Capture the cell that displays the provided text and extract its (x, y) central coordinate. 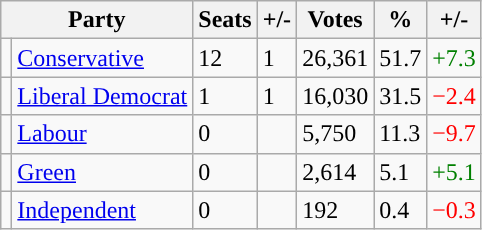
−0.3 (454, 210)
Independent (102, 210)
Liberal Democrat (102, 96)
Green (102, 172)
Party (97, 20)
51.7 (400, 58)
Labour (102, 134)
192 (336, 210)
12 (225, 58)
26,361 (336, 58)
Votes (336, 20)
2,614 (336, 172)
+7.3 (454, 58)
Conservative (102, 58)
11.3 (400, 134)
Seats (225, 20)
0.4 (400, 210)
5.1 (400, 172)
5,750 (336, 134)
16,030 (336, 96)
31.5 (400, 96)
−9.7 (454, 134)
+5.1 (454, 172)
% (400, 20)
−2.4 (454, 96)
